Extract the [X, Y] coordinate from the center of the cell holding the provided text.  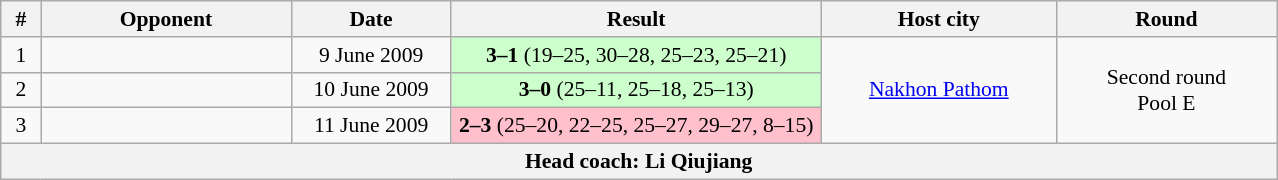
9 June 2009 [371, 55]
Result [636, 19]
2–3 (25–20, 22–25, 25–27, 29–27, 8–15) [636, 126]
11 June 2009 [371, 126]
1 [21, 55]
3–1 (19–25, 30–28, 25–23, 25–21) [636, 55]
10 June 2009 [371, 90]
3–0 (25–11, 25–18, 25–13) [636, 90]
Nakhon Pathom [938, 90]
Host city [938, 19]
Opponent [166, 19]
3 [21, 126]
2 [21, 90]
Head coach: Li Qiujiang [639, 162]
Round [1166, 19]
# [21, 19]
Date [371, 19]
Second roundPool E [1166, 90]
